For the text-containing cell, return its midpoint in [X, Y] coordinate format. 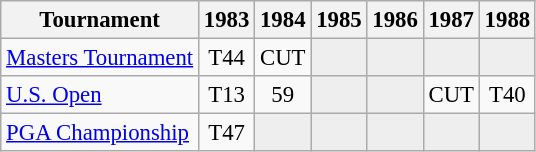
Tournament [100, 20]
Masters Tournament [100, 58]
1986 [395, 20]
T47 [227, 133]
U.S. Open [100, 95]
59 [283, 95]
1987 [451, 20]
T13 [227, 95]
T40 [507, 95]
1984 [283, 20]
PGA Championship [100, 133]
T44 [227, 58]
1983 [227, 20]
1988 [507, 20]
1985 [339, 20]
